Output the (X, Y) coordinate of the center of the cell containing the given text.  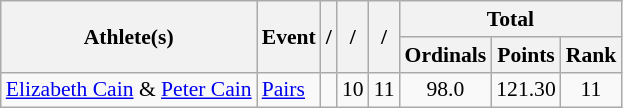
121.30 (526, 90)
Pairs (289, 90)
Ordinals (446, 55)
Athlete(s) (129, 36)
Event (289, 36)
Rank (592, 55)
10 (353, 90)
Elizabeth Cain & Peter Cain (129, 90)
Total (511, 19)
Points (526, 55)
98.0 (446, 90)
